Find where the given text appears and provide that cell's center as [x, y] coordinate. 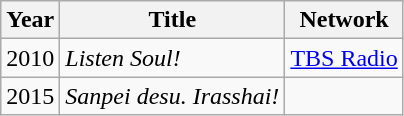
Network [344, 20]
2010 [30, 58]
2015 [30, 96]
TBS Radio [344, 58]
Title [172, 20]
Listen Soul! [172, 58]
Year [30, 20]
Sanpei desu. Irasshai! [172, 96]
